Detect which cell encompasses the target text, then output its [X, Y] center coordinate. 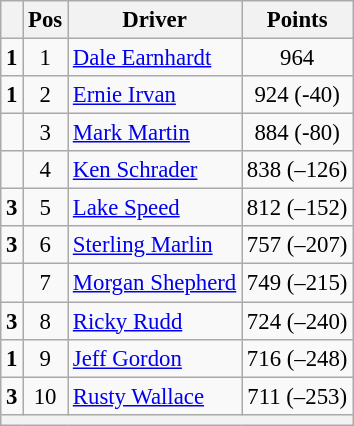
8 [46, 321]
Morgan Shepherd [155, 283]
Jeff Gordon [155, 358]
884 (-80) [298, 133]
6 [46, 245]
Driver [155, 20]
Ricky Rudd [155, 321]
711 (–253) [298, 396]
Dale Earnhardt [155, 58]
Points [298, 20]
749 (–215) [298, 283]
Pos [46, 20]
Rusty Wallace [155, 396]
Lake Speed [155, 208]
Ernie Irvan [155, 95]
4 [46, 170]
2 [46, 95]
964 [298, 58]
716 (–248) [298, 358]
757 (–207) [298, 245]
812 (–152) [298, 208]
724 (–240) [298, 321]
Mark Martin [155, 133]
7 [46, 283]
838 (–126) [298, 170]
5 [46, 208]
10 [46, 396]
924 (-40) [298, 95]
9 [46, 358]
Sterling Marlin [155, 245]
Ken Schrader [155, 170]
